Scan for the cell matching the given text and deliver its (x, y) coordinate at center. 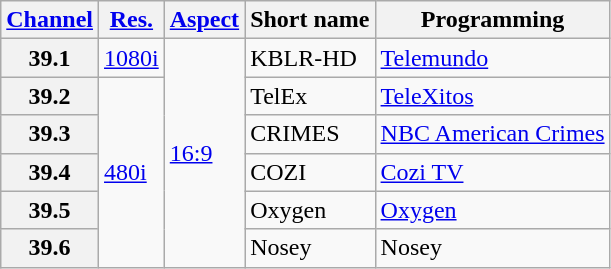
39.6 (50, 248)
Short name (310, 20)
Channel (50, 20)
39.2 (50, 96)
Aspect (204, 20)
COZI (310, 172)
Res. (132, 20)
Cozi TV (492, 172)
Telemundo (492, 58)
CRIMES (310, 134)
39.4 (50, 172)
Programming (492, 20)
KBLR-HD (310, 58)
480i (132, 172)
39.1 (50, 58)
1080i (132, 58)
NBC American Crimes (492, 134)
TelEx (310, 96)
39.3 (50, 134)
39.5 (50, 210)
16:9 (204, 153)
TeleXitos (492, 96)
